Search for the cell housing the specified text and yield its [X, Y] center coordinate. 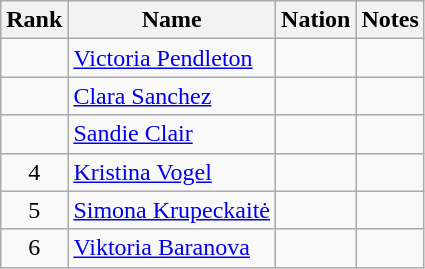
Notes [390, 20]
Sandie Clair [172, 134]
Rank [34, 20]
Simona Krupeckaitė [172, 210]
5 [34, 210]
Kristina Vogel [172, 172]
Clara Sanchez [172, 96]
4 [34, 172]
Victoria Pendleton [172, 58]
6 [34, 248]
Nation [316, 20]
Name [172, 20]
Viktoria Baranova [172, 248]
